Capture the cell that displays the provided text and extract its (X, Y) central coordinate. 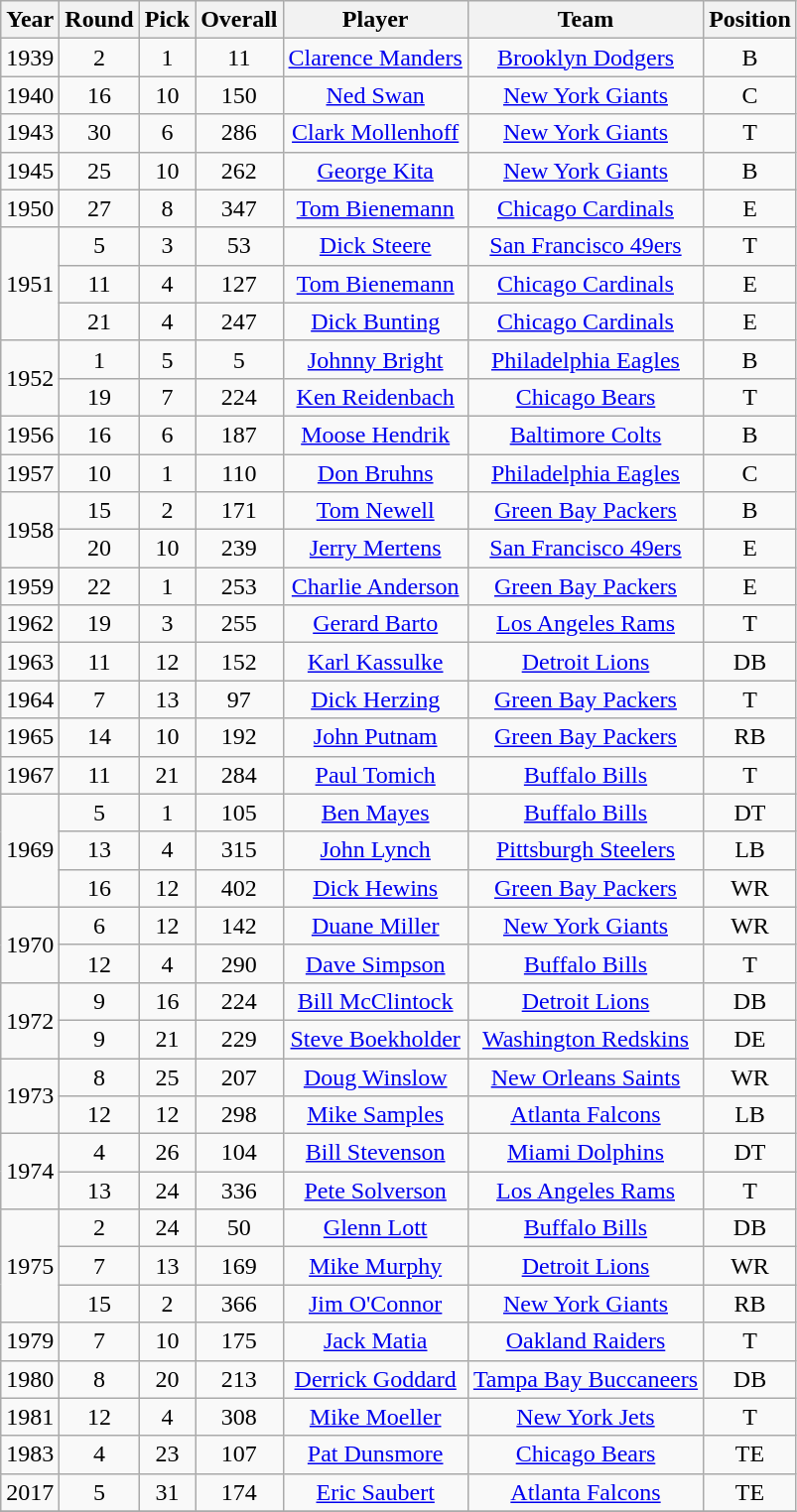
Steve Boekholder (375, 1039)
Dick Steere (375, 246)
Brooklyn Dodgers (586, 58)
Jim O'Connor (375, 1304)
Bill McClintock (375, 1001)
DE (750, 1039)
Ken Reidenbach (375, 397)
1965 (30, 737)
402 (239, 888)
Mike Samples (375, 1115)
1963 (30, 662)
308 (239, 1417)
255 (239, 624)
213 (239, 1379)
Karl Kassulke (375, 662)
Player (375, 20)
Dick Bunting (375, 321)
Glenn Lott (375, 1228)
Pick (167, 20)
1962 (30, 624)
50 (239, 1228)
Oakland Raiders (586, 1341)
1975 (30, 1266)
253 (239, 586)
1959 (30, 586)
New Orleans Saints (586, 1076)
1979 (30, 1341)
1969 (30, 850)
1972 (30, 1020)
169 (239, 1266)
Clark Mollenhoff (375, 133)
John Lynch (375, 850)
Miami Dolphins (586, 1153)
Johnny Bright (375, 359)
1958 (30, 530)
1957 (30, 473)
2017 (30, 1492)
104 (239, 1153)
1950 (30, 208)
Pat Dunsmore (375, 1454)
142 (239, 926)
Pittsburgh Steelers (586, 850)
14 (99, 737)
27 (99, 208)
Jerry Mertens (375, 549)
Round (99, 20)
127 (239, 284)
Jack Matia (375, 1341)
Duane Miller (375, 926)
Eric Saubert (375, 1492)
298 (239, 1115)
George Kita (375, 171)
1967 (30, 775)
Ned Swan (375, 95)
262 (239, 171)
Washington Redskins (586, 1039)
171 (239, 511)
1943 (30, 133)
97 (239, 699)
Gerard Barto (375, 624)
175 (239, 1341)
26 (167, 1153)
1940 (30, 95)
Mike Murphy (375, 1266)
22 (99, 586)
1952 (30, 378)
Dick Hewins (375, 888)
105 (239, 813)
30 (99, 133)
Year (30, 20)
Don Bruhns (375, 473)
Doug Winslow (375, 1076)
247 (239, 321)
286 (239, 133)
229 (239, 1039)
1981 (30, 1417)
1980 (30, 1379)
336 (239, 1191)
Clarence Manders (375, 58)
192 (239, 737)
150 (239, 95)
315 (239, 850)
Charlie Anderson (375, 586)
Pete Solverson (375, 1191)
1951 (30, 284)
1945 (30, 171)
Bill Stevenson (375, 1153)
110 (239, 473)
23 (167, 1454)
284 (239, 775)
Paul Tomich (375, 775)
John Putnam (375, 737)
53 (239, 246)
Dave Simpson (375, 963)
Mike Moeller (375, 1417)
Tom Newell (375, 511)
Ben Mayes (375, 813)
174 (239, 1492)
290 (239, 963)
Baltimore Colts (586, 435)
Derrick Goddard (375, 1379)
Position (750, 20)
1973 (30, 1095)
1939 (30, 58)
152 (239, 662)
1983 (30, 1454)
1974 (30, 1172)
Overall (239, 20)
207 (239, 1076)
Team (586, 20)
Dick Herzing (375, 699)
1956 (30, 435)
366 (239, 1304)
107 (239, 1454)
1964 (30, 699)
Moose Hendrik (375, 435)
347 (239, 208)
187 (239, 435)
New York Jets (586, 1417)
31 (167, 1492)
Tampa Bay Buccaneers (586, 1379)
1970 (30, 945)
239 (239, 549)
